Search for the cell housing the specified text and yield its [X, Y] center coordinate. 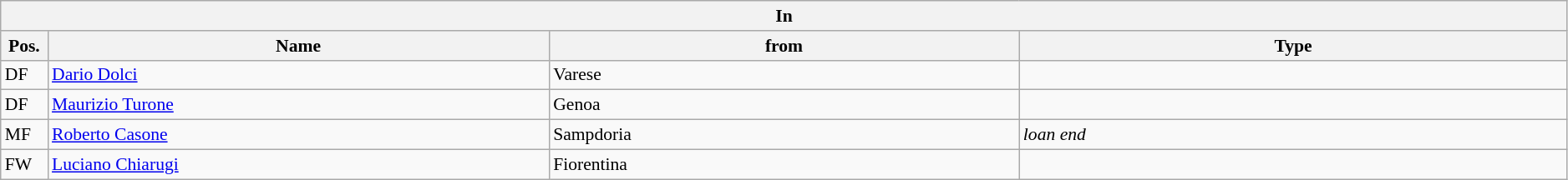
Genoa [784, 105]
Type [1293, 46]
Fiorentina [784, 164]
FW [24, 164]
Sampdoria [784, 135]
Dario Dolci [298, 75]
Varese [784, 75]
Maurizio Turone [298, 105]
from [784, 46]
In [784, 16]
Name [298, 46]
Pos. [24, 46]
loan end [1293, 135]
Roberto Casone [298, 135]
Luciano Chiarugi [298, 164]
MF [24, 135]
